Return the [X, Y] coordinate for the center point of the cell that contains the specified text.  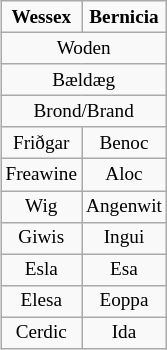
Aloc [124, 175]
Ingui [124, 238]
Esla [42, 270]
Wig [42, 207]
Eoppa [124, 302]
Bældæg [84, 80]
Bernicia [124, 17]
Cerdic [42, 333]
Angenwit [124, 207]
Wessex [42, 17]
Esa [124, 270]
Brond/Brand [84, 112]
Benoc [124, 143]
Giwis [42, 238]
Ida [124, 333]
Elesa [42, 302]
Woden [84, 48]
Freawine [42, 175]
Friðgar [42, 143]
